Locate the cell with the specified text and output its (X, Y) center coordinate. 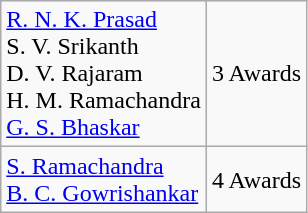
4 Awards (256, 180)
3 Awards (256, 74)
S. RamachandraB. C. Gowrishankar (104, 180)
R. N. K. PrasadS. V. SrikanthD. V. RajaramH. M. RamachandraG. S. Bhaskar (104, 74)
